Determine the (x, y) coordinate at the center of the cell enclosing the given text.  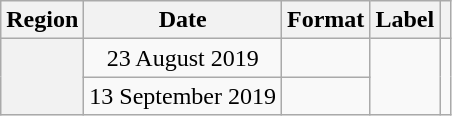
13 September 2019 (183, 96)
Format (326, 20)
Date (183, 20)
23 August 2019 (183, 58)
Label (405, 20)
Region (42, 20)
